Return (X, Y) of the center of cell containing provided text 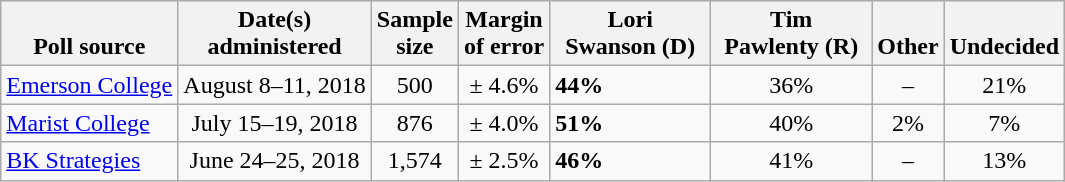
41% (792, 161)
± 4.6% (504, 85)
13% (1004, 161)
June 24–25, 2018 (275, 161)
BK Strategies (90, 161)
Samplesize (414, 34)
LoriSwanson (D) (630, 34)
51% (630, 123)
2% (908, 123)
± 2.5% (504, 161)
Date(s)administered (275, 34)
August 8–11, 2018 (275, 85)
Undecided (1004, 34)
Marginof error (504, 34)
Marist College (90, 123)
Poll source (90, 34)
21% (1004, 85)
1,574 (414, 161)
876 (414, 123)
± 4.0% (504, 123)
Other (908, 34)
Emerson College (90, 85)
36% (792, 85)
500 (414, 85)
46% (630, 161)
40% (792, 123)
July 15–19, 2018 (275, 123)
7% (1004, 123)
TimPawlenty (R) (792, 34)
44% (630, 85)
